For the text-containing cell, return its midpoint in (x, y) coordinate format. 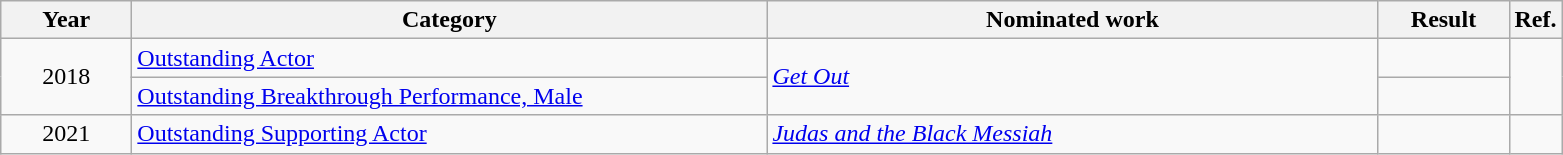
Outstanding Actor (450, 58)
Outstanding Breakthrough Performance, Male (450, 96)
Get Out (1072, 77)
Outstanding Supporting Actor (450, 134)
Category (450, 20)
Nominated work (1072, 20)
Judas and the Black Messiah (1072, 134)
Year (66, 20)
Result (1444, 20)
2018 (66, 77)
2021 (66, 134)
Ref. (1536, 20)
